Return [x, y] of the center of cell containing provided text 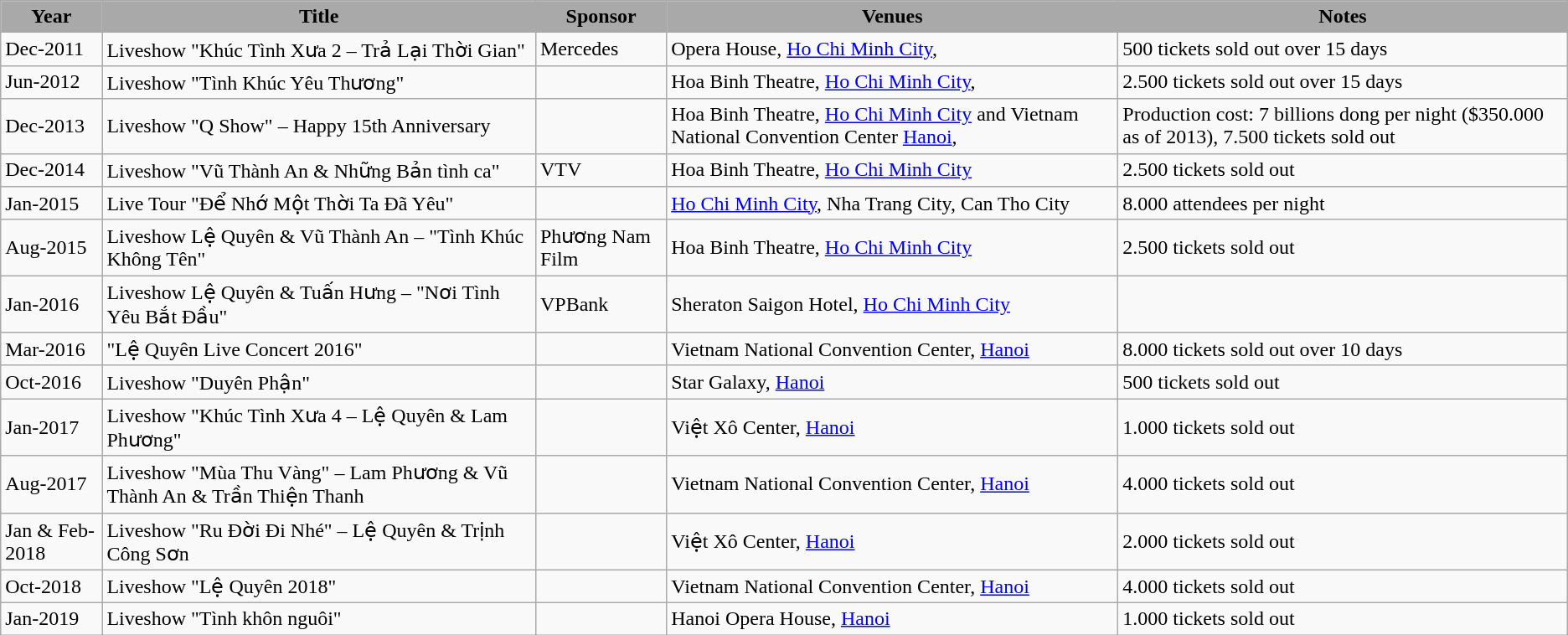
Oct-2016 [52, 382]
Jan-2015 [52, 204]
Notes [1343, 17]
Liveshow Lệ Quyên & Vũ Thành An – "Tình Khúc Không Tên" [319, 248]
Live Tour "Để Nhớ Một Thời Ta Đã Yêu" [319, 204]
Hoa Binh Theatre, Ho Chi Minh City, [893, 82]
Year [52, 17]
2.500 tickets sold out over 15 days [1343, 82]
Production cost: 7 billions dong per night ($350.000 as of 2013), 7.500 tickets sold out [1343, 126]
Liveshow "Lệ Quyên 2018" [319, 586]
Liveshow "Mùa Thu Vàng" – Lam Phương & Vũ Thành An & Trần Thiện Thanh [319, 484]
Liveshow "Duyên Phận" [319, 382]
8.000 attendees per night [1343, 204]
8.000 tickets sold out over 10 days [1343, 349]
Title [319, 17]
Liveshow "Vũ Thành An & Những Bản tình ca" [319, 170]
Dec-2011 [52, 49]
Liveshow "Khúc Tình Xưa 4 – Lệ Quyên & Lam Phương" [319, 427]
Dec-2014 [52, 170]
"Lệ Quyên Live Concert 2016" [319, 349]
Aug-2017 [52, 484]
Hoa Binh Theatre, Ho Chi Minh City and Vietnam National Convention Center Hanoi, [893, 126]
Liveshow Lệ Quyên & Tuấn Hưng – "Nơi Tình Yêu Bắt Đầu" [319, 304]
Venues [893, 17]
Liveshow "Ru Đời Đi Nhé" – Lệ Quyên & Trịnh Công Sơn [319, 541]
Ho Chi Minh City, Nha Trang City, Can Tho City [893, 204]
VPBank [601, 304]
Jan-2016 [52, 304]
Aug-2015 [52, 248]
Liveshow "Tình Khúc Yêu Thương" [319, 82]
Mercedes [601, 49]
2.000 tickets sold out [1343, 541]
Star Galaxy, Hanoi [893, 382]
500 tickets sold out [1343, 382]
Jan-2017 [52, 427]
Jan-2019 [52, 619]
Dec-2013 [52, 126]
Oct-2018 [52, 586]
Jun-2012 [52, 82]
Jan & Feb-2018 [52, 541]
Sponsor [601, 17]
Liveshow "Khúc Tình Xưa 2 – Trả Lại Thời Gian" [319, 49]
Liveshow "Q Show" – Happy 15th Anniversary [319, 126]
500 tickets sold out over 15 days [1343, 49]
Hanoi Opera House, Hanoi [893, 619]
Opera House, Ho Chi Minh City, [893, 49]
Mar-2016 [52, 349]
VTV [601, 170]
Phương Nam Film [601, 248]
Sheraton Saigon Hotel, Ho Chi Minh City [893, 304]
Liveshow "Tình khôn nguôi" [319, 619]
